Identify which cell holds the provided text, then report its [X, Y] central coordinate. 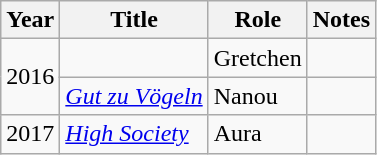
2016 [30, 77]
Gretchen [258, 58]
Title [134, 20]
Aura [258, 134]
Role [258, 20]
Gut zu Vögeln [134, 96]
Notes [341, 20]
Year [30, 20]
2017 [30, 134]
Nanou [258, 96]
High Society [134, 134]
